Scan for the cell matching the given text and deliver its [x, y] coordinate at center. 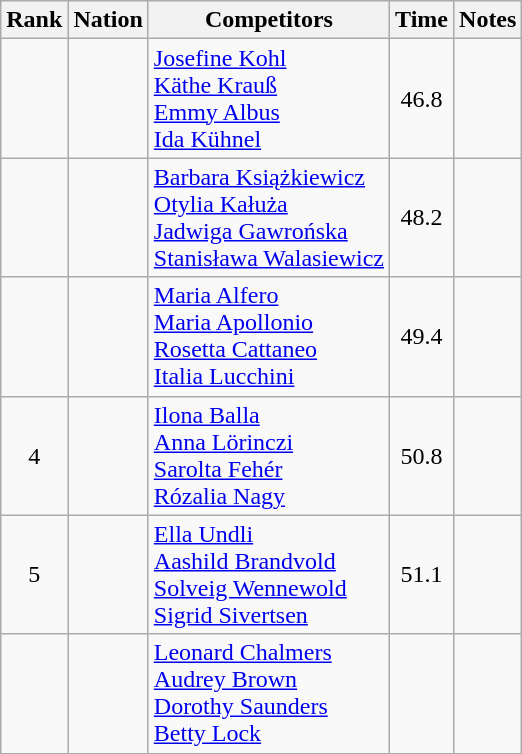
4 [34, 456]
Notes [488, 20]
5 [34, 574]
50.8 [422, 456]
51.1 [422, 574]
48.2 [422, 218]
Josefine KohlKäthe KraußEmmy AlbusIda Kühnel [268, 98]
Competitors [268, 20]
46.8 [422, 98]
Ella UndliAashild BrandvoldSolveig WennewoldSigrid Sivertsen [268, 574]
Ilona BallaAnna LörincziSarolta FehérRózalia Nagy [268, 456]
Time [422, 20]
Leonard ChalmersAudrey BrownDorothy SaundersBetty Lock [268, 694]
49.4 [422, 336]
Nation [108, 20]
Rank [34, 20]
Maria AlferoMaria ApollonioRosetta CattaneoItalia Lucchini [268, 336]
Barbara KsiążkiewiczOtylia KałużaJadwiga GawrońskaStanisława Walasiewicz [268, 218]
